Output the (x, y) coordinate of the center of the cell containing the given text.  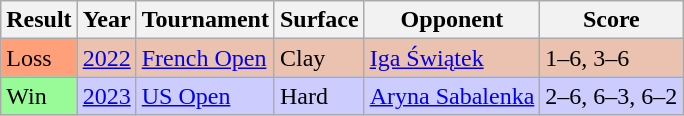
Win (39, 96)
Clay (319, 58)
2–6, 6–3, 6–2 (612, 96)
Result (39, 20)
Score (612, 20)
Hard (319, 96)
1–6, 3–6 (612, 58)
Iga Świątek (452, 58)
Opponent (452, 20)
2023 (106, 96)
US Open (205, 96)
Loss (39, 58)
2022 (106, 58)
Year (106, 20)
Tournament (205, 20)
French Open (205, 58)
Surface (319, 20)
Aryna Sabalenka (452, 96)
